Search for the cell housing the specified text and yield its [X, Y] center coordinate. 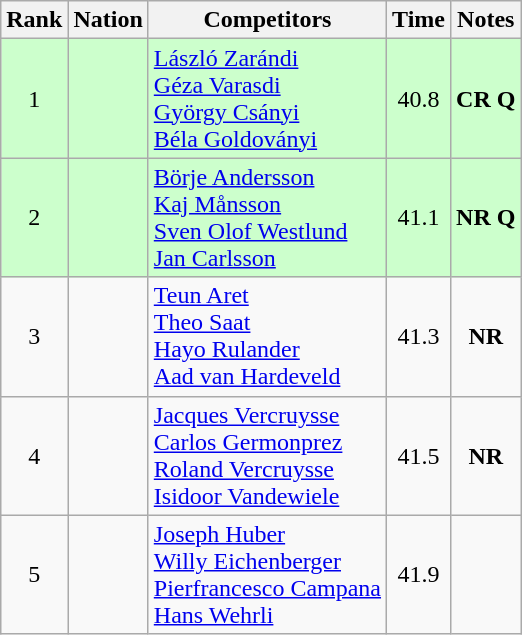
Nation [108, 20]
5 [34, 574]
41.1 [419, 218]
Jacques VercruysseCarlos GermonprezRoland VercruysseIsidoor Vandewiele [267, 456]
CR Q [486, 98]
Rank [34, 20]
Competitors [267, 20]
Time [419, 20]
2 [34, 218]
László ZarándiGéza VarasdiGyörgy CsányiBéla Goldoványi [267, 98]
Börje AnderssonKaj MånssonSven Olof WestlundJan Carlsson [267, 218]
3 [34, 336]
41.9 [419, 574]
40.8 [419, 98]
Notes [486, 20]
4 [34, 456]
41.3 [419, 336]
41.5 [419, 456]
Teun AretTheo SaatHayo RulanderAad van Hardeveld [267, 336]
Joseph HuberWilly EichenbergerPierfrancesco CampanaHans Wehrli [267, 574]
1 [34, 98]
NR Q [486, 218]
